Provide the [x, y] coordinate of the cell's center where the given text is located.  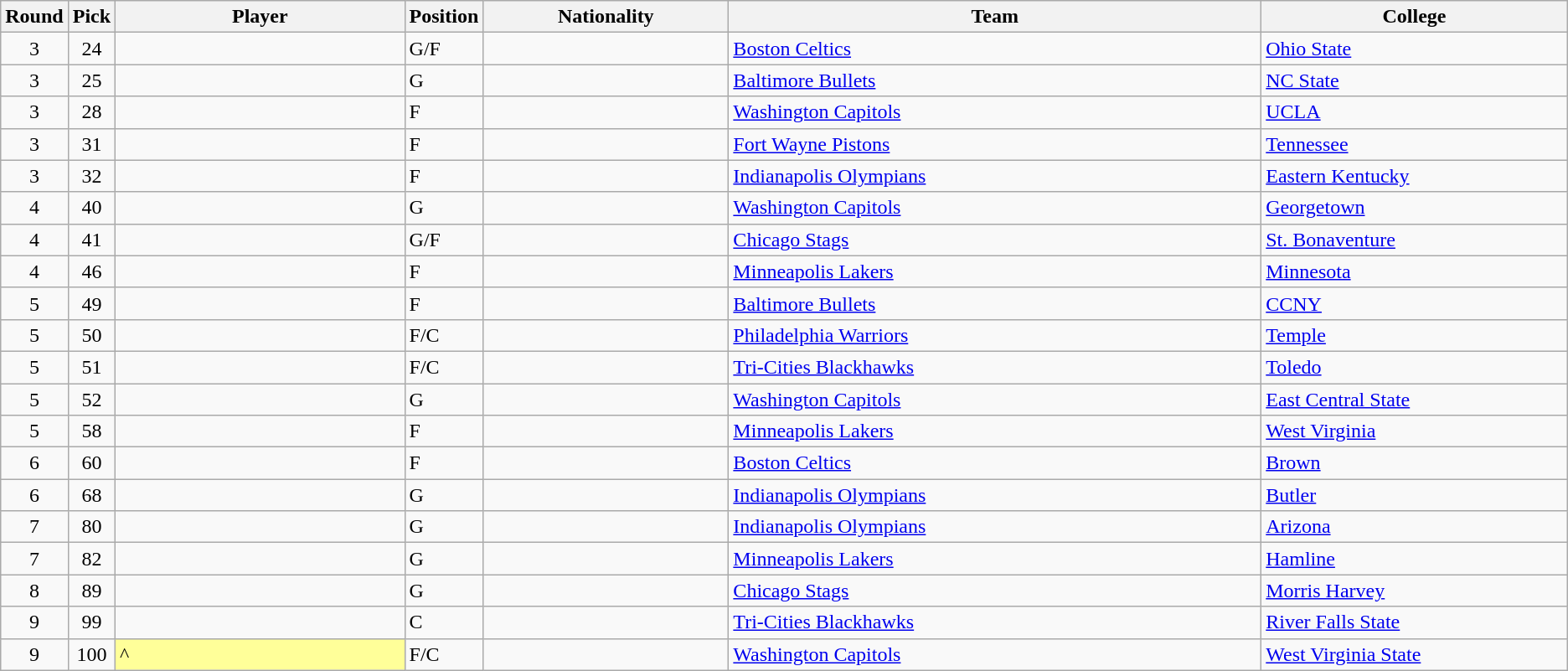
CCNY [1415, 303]
Pick [91, 17]
Toledo [1415, 367]
50 [91, 335]
Brown [1415, 463]
Arizona [1415, 527]
40 [91, 208]
58 [91, 431]
24 [91, 49]
Butler [1415, 495]
St. Bonaventure [1415, 240]
Round [34, 17]
East Central State [1415, 400]
68 [91, 495]
Team [995, 17]
Georgetown [1415, 208]
100 [91, 654]
Player [260, 17]
Tennessee [1415, 144]
28 [91, 112]
College [1415, 17]
Morris Harvey [1415, 591]
^ [260, 654]
Position [444, 17]
Eastern Kentucky [1415, 176]
89 [91, 591]
31 [91, 144]
Ohio State [1415, 49]
West Virginia State [1415, 654]
49 [91, 303]
Fort Wayne Pistons [995, 144]
51 [91, 367]
82 [91, 559]
UCLA [1415, 112]
41 [91, 240]
Philadelphia Warriors [995, 335]
River Falls State [1415, 622]
99 [91, 622]
25 [91, 80]
Temple [1415, 335]
NC State [1415, 80]
Minnesota [1415, 271]
West Virginia [1415, 431]
80 [91, 527]
Hamline [1415, 559]
8 [34, 591]
52 [91, 400]
Nationality [606, 17]
C [444, 622]
60 [91, 463]
46 [91, 271]
32 [91, 176]
